Pinpoint the cell where the given text exists, returning its [X, Y] midpoint coordinate. 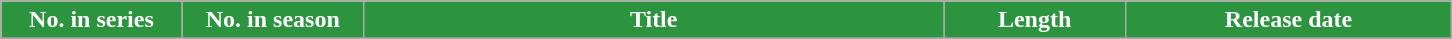
Release date [1288, 20]
Length [1034, 20]
Title [653, 20]
No. in season [272, 20]
No. in series [92, 20]
